Pinpoint the cell where the given text exists, returning its (X, Y) midpoint coordinate. 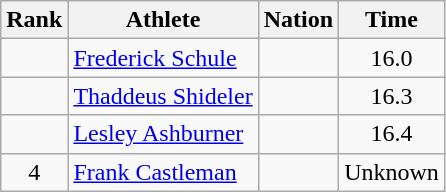
4 (34, 172)
Unknown (392, 172)
Time (392, 20)
Rank (34, 20)
16.3 (392, 96)
16.4 (392, 134)
Frank Castleman (163, 172)
Thaddeus Shideler (163, 96)
16.0 (392, 58)
Nation (298, 20)
Athlete (163, 20)
Lesley Ashburner (163, 134)
Frederick Schule (163, 58)
